Provide the [x, y] coordinate of the cell's center where the given text is located.  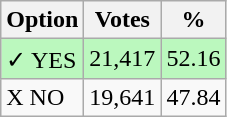
Votes [122, 20]
19,641 [122, 97]
X NO [42, 97]
✓ YES [42, 59]
Option [42, 20]
47.84 [194, 97]
52.16 [194, 59]
21,417 [122, 59]
% [194, 20]
